Extract the [x, y] coordinate from the center of the cell holding the provided text.  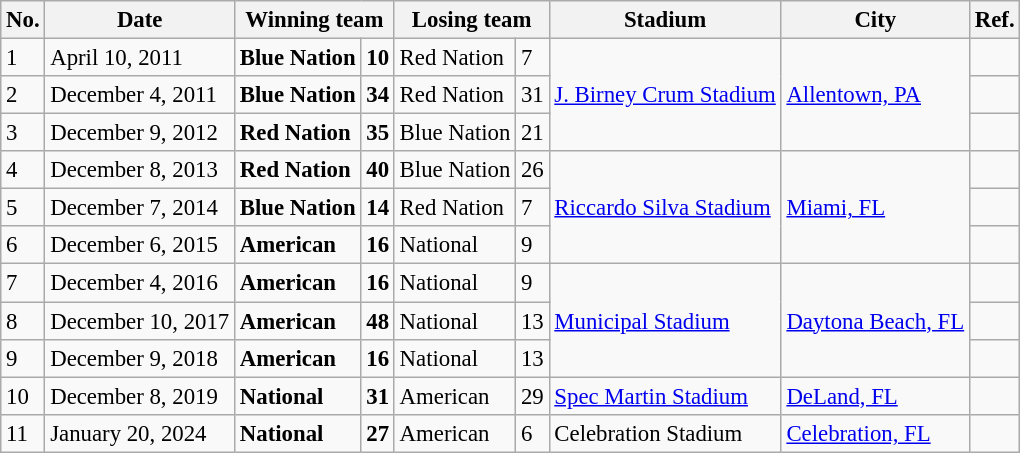
December 6, 2015 [140, 245]
14 [378, 208]
Celebration, FL [875, 433]
1 [23, 58]
Spec Martin Stadium [665, 396]
8 [23, 321]
December 4, 2011 [140, 95]
Riccardo Silva Stadium [665, 208]
No. [23, 20]
Celebration Stadium [665, 433]
48 [378, 321]
Losing team [472, 20]
December 7, 2014 [140, 208]
11 [23, 433]
Allentown, PA [875, 96]
21 [532, 133]
Ref. [994, 20]
January 20, 2024 [140, 433]
3 [23, 133]
December 9, 2018 [140, 358]
40 [378, 170]
35 [378, 133]
City [875, 20]
December 4, 2016 [140, 283]
29 [532, 396]
4 [23, 170]
December 9, 2012 [140, 133]
5 [23, 208]
Municipal Stadium [665, 320]
26 [532, 170]
Daytona Beach, FL [875, 320]
27 [378, 433]
Date [140, 20]
Stadium [665, 20]
December 8, 2013 [140, 170]
DeLand, FL [875, 396]
Miami, FL [875, 208]
34 [378, 95]
December 10, 2017 [140, 321]
December 8, 2019 [140, 396]
Winning team [315, 20]
2 [23, 95]
April 10, 2011 [140, 58]
J. Birney Crum Stadium [665, 96]
